Scan for the cell matching the given text and deliver its (x, y) coordinate at center. 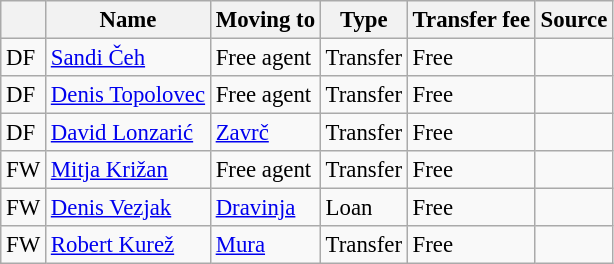
Denis Vezjak (128, 208)
Transfer fee (471, 20)
Name (128, 20)
Source (574, 20)
Moving to (265, 20)
Mitja Križan (128, 170)
Denis Topolovec (128, 95)
Robert Kurež (128, 245)
Type (364, 20)
Dravinja (265, 208)
David Lonzarić (128, 133)
Sandi Čeh (128, 58)
Zavrč (265, 133)
Mura (265, 245)
Loan (364, 208)
